Scan for the cell matching the given text and deliver its (X, Y) coordinate at center. 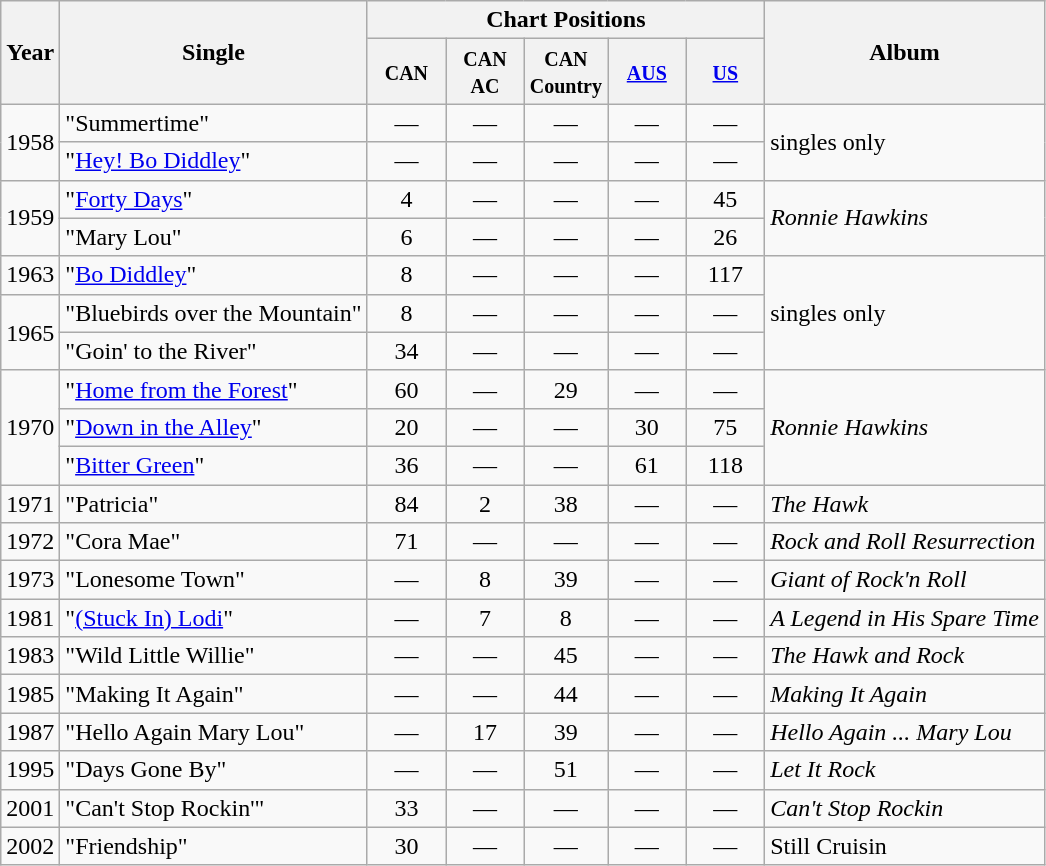
Let It Rock (905, 770)
7 (486, 618)
US (726, 72)
1965 (30, 332)
1958 (30, 142)
1971 (30, 503)
17 (486, 732)
"Can't Stop Rockin'" (214, 808)
A Legend in His Spare Time (905, 618)
Can't Stop Rockin (905, 808)
20 (406, 427)
"Making It Again" (214, 694)
Still Cruisin (905, 846)
71 (406, 542)
"Cora Mae" (214, 542)
51 (566, 770)
Rock and Roll Resurrection (905, 542)
The Hawk (905, 503)
1973 (30, 580)
1981 (30, 618)
"Forty Days" (214, 199)
"Bitter Green" (214, 465)
"Home from the Forest" (214, 389)
75 (726, 427)
"Bluebirds over the Mountain" (214, 313)
"Days Gone By" (214, 770)
"Goin' to the River" (214, 351)
Year (30, 52)
"Mary Lou" (214, 237)
"Patricia" (214, 503)
6 (406, 237)
38 (566, 503)
"Friendship" (214, 846)
1963 (30, 275)
2 (486, 503)
26 (726, 237)
The Hawk and Rock (905, 656)
Hello Again ... Mary Lou (905, 732)
CAN (406, 72)
118 (726, 465)
2002 (30, 846)
AUS (648, 72)
1970 (30, 427)
60 (406, 389)
44 (566, 694)
Chart Positions (566, 20)
84 (406, 503)
CAN AC (486, 72)
36 (406, 465)
"Hey! Bo Diddley" (214, 161)
1983 (30, 656)
117 (726, 275)
"Hello Again Mary Lou" (214, 732)
61 (648, 465)
"(Stuck In) Lodi" (214, 618)
Giant of Rock'n Roll (905, 580)
"Summertime" (214, 123)
Album (905, 52)
29 (566, 389)
"Lonesome Town" (214, 580)
34 (406, 351)
"Down in the Alley" (214, 427)
1987 (30, 732)
2001 (30, 808)
1985 (30, 694)
4 (406, 199)
Single (214, 52)
Making It Again (905, 694)
CAN Country (566, 72)
"Bo Diddley" (214, 275)
1959 (30, 218)
33 (406, 808)
"Wild Little Willie" (214, 656)
1972 (30, 542)
1995 (30, 770)
